Scan for the cell matching the given text and deliver its [x, y] coordinate at center. 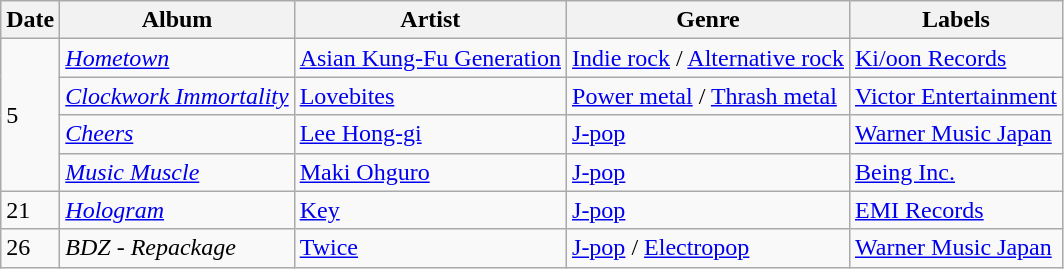
Hometown [177, 58]
26 [30, 248]
Music Muscle [177, 172]
Date [30, 20]
BDZ - Repackage [177, 248]
Key [430, 210]
Genre [708, 20]
Indie rock / Alternative rock [708, 58]
Hologram [177, 210]
Asian Kung-Fu Generation [430, 58]
Labels [956, 20]
Artist [430, 20]
J-pop / Electropop [708, 248]
Victor Entertainment [956, 96]
Lovebites [430, 96]
Album [177, 20]
Clockwork Immortality [177, 96]
Cheers [177, 134]
21 [30, 210]
5 [30, 115]
Ki/oon Records [956, 58]
Being Inc. [956, 172]
Power metal / Thrash metal [708, 96]
Lee Hong-gi [430, 134]
Maki Ohguro [430, 172]
EMI Records [956, 210]
Twice [430, 248]
